Capture the cell that displays the provided text and extract its [X, Y] central coordinate. 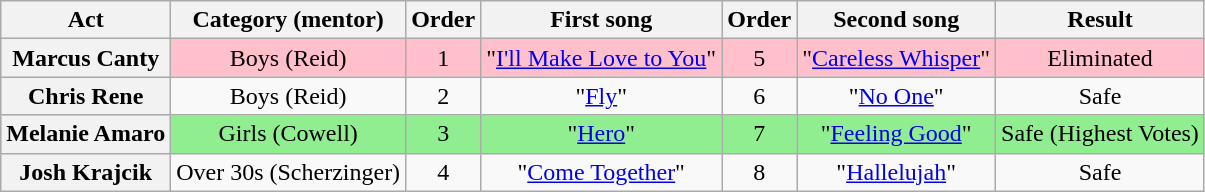
2 [444, 96]
"Hero" [602, 134]
7 [760, 134]
4 [444, 172]
"Hallelujah" [896, 172]
"Feeling Good" [896, 134]
Josh Krajcik [86, 172]
6 [760, 96]
3 [444, 134]
"Careless Whisper" [896, 58]
Safe (Highest Votes) [1100, 134]
"Come Together" [602, 172]
1 [444, 58]
Over 30s (Scherzinger) [288, 172]
Chris Rene [86, 96]
Second song [896, 20]
5 [760, 58]
Result [1100, 20]
Eliminated [1100, 58]
Category (mentor) [288, 20]
Act [86, 20]
First song [602, 20]
"No One" [896, 96]
Marcus Canty [86, 58]
8 [760, 172]
Girls (Cowell) [288, 134]
"I'll Make Love to You" [602, 58]
"Fly" [602, 96]
Melanie Amaro [86, 134]
